Detect which cell encompasses the target text, then output its (x, y) center coordinate. 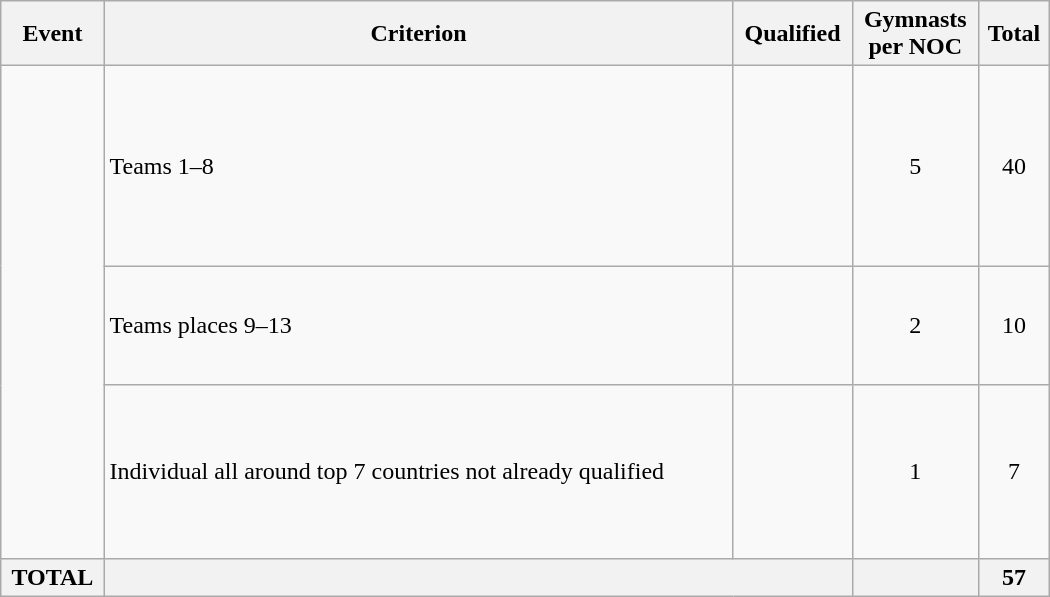
10 (1014, 326)
57 (1014, 577)
Event (52, 34)
1 (915, 472)
Qualified (792, 34)
Gymnasts per NOC (915, 34)
Individual all around top 7 countries not already qualified (418, 472)
TOTAL (52, 577)
5 (915, 166)
Total (1014, 34)
7 (1014, 472)
Teams 1–8 (418, 166)
Criterion (418, 34)
Teams places 9–13 (418, 326)
40 (1014, 166)
2 (915, 326)
